Capture the cell that displays the provided text and extract its (X, Y) central coordinate. 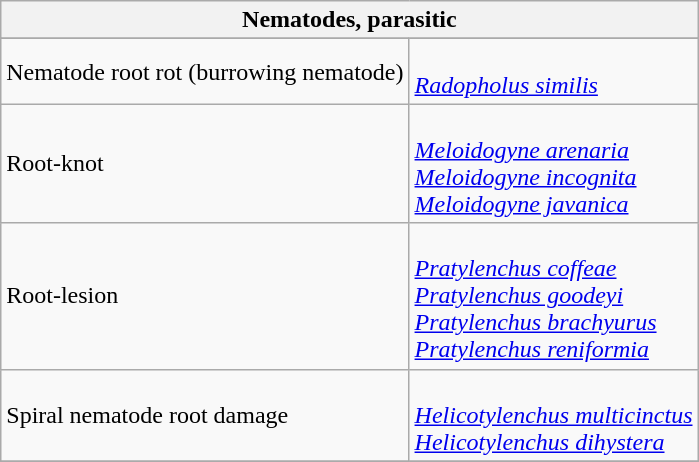
Nematode root rot (burrowing nematode) (205, 72)
Spiral nematode root damage (205, 415)
Nematodes, parasitic (350, 20)
Helicotylenchus multicinctus Helicotylenchus dihystera (554, 415)
Root-lesion (205, 296)
Meloidogyne arenaria Meloidogyne incognita Meloidogyne javanica (554, 164)
Root-knot (205, 164)
Pratylenchus coffeae Pratylenchus goodeyi Pratylenchus brachyurus Pratylenchus reniformia (554, 296)
Radopholus similis (554, 72)
